Output the (X, Y) coordinate of the center of the cell containing the given text.  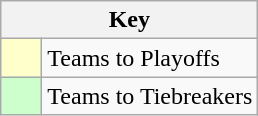
Key (130, 20)
Teams to Playoffs (150, 58)
Teams to Tiebreakers (150, 96)
